Identify which cell holds the provided text, then report its (X, Y) central coordinate. 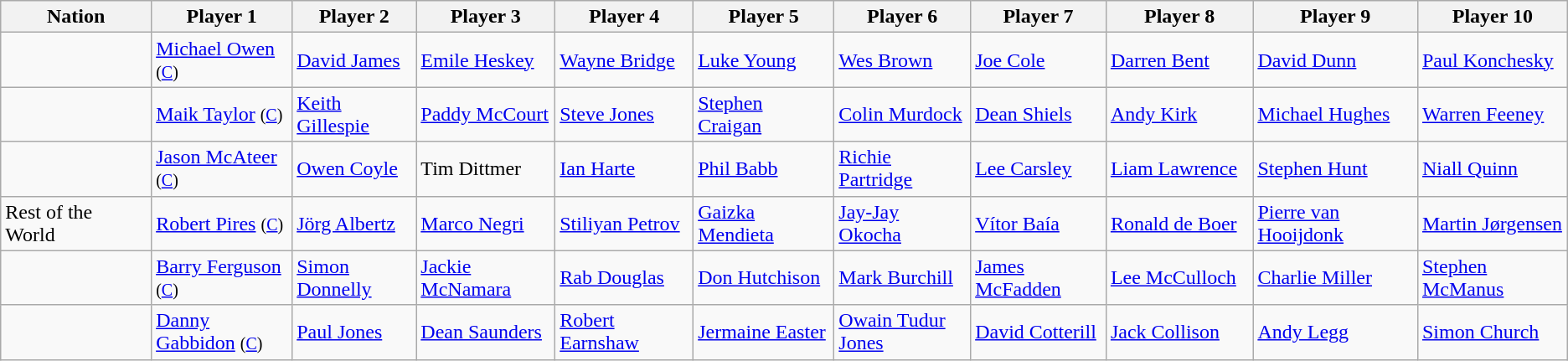
Stiliyan Petrov (625, 223)
Paul Konchesky (1493, 60)
Luke Young (764, 60)
Andy Legg (1335, 332)
Warren Feeney (1493, 114)
Wayne Bridge (625, 60)
Joe Cole (1039, 60)
Maik Taylor (C) (222, 114)
Colin Murdock (903, 114)
Lee Carsley (1039, 169)
Michael Owen (C) (222, 60)
Stephen McManus (1493, 278)
Vítor Baía (1039, 223)
Player 1 (222, 17)
Phil Babb (764, 169)
Ian Harte (625, 169)
Rest of the World (76, 223)
Robert Earnshaw (625, 332)
David Dunn (1335, 60)
Simon Church (1493, 332)
Player 3 (486, 17)
Pierre van Hooijdonk (1335, 223)
Jermaine Easter (764, 332)
Darren Bent (1179, 60)
Paul Jones (354, 332)
Niall Quinn (1493, 169)
Jack Collison (1179, 332)
Dean Saunders (486, 332)
Don Hutchison (764, 278)
Player 4 (625, 17)
Robert Pires (C) (222, 223)
Stephen Craigan (764, 114)
Barry Ferguson (C) (222, 278)
Player 6 (903, 17)
Marco Negri (486, 223)
Mark Burchill (903, 278)
Gaizka Mendieta (764, 223)
Michael Hughes (1335, 114)
David Cotterill (1039, 332)
Player 2 (354, 17)
Andy Kirk (1179, 114)
Jason McAteer (C) (222, 169)
Player 10 (1493, 17)
Player 5 (764, 17)
Owain Tudur Jones (903, 332)
Owen Coyle (354, 169)
Danny Gabbidon (C) (222, 332)
David James (354, 60)
Emile Heskey (486, 60)
Simon Donnelly (354, 278)
Liam Lawrence (1179, 169)
Player 8 (1179, 17)
Steve Jones (625, 114)
Wes Brown (903, 60)
Richie Partridge (903, 169)
Martin Jørgensen (1493, 223)
Jackie McNamara (486, 278)
Charlie Miller (1335, 278)
Dean Shiels (1039, 114)
Stephen Hunt (1335, 169)
Keith Gillespie (354, 114)
James McFadden (1039, 278)
Player 7 (1039, 17)
Lee McCulloch (1179, 278)
Paddy McCourt (486, 114)
Jay-Jay Okocha (903, 223)
Nation (76, 17)
Jörg Albertz (354, 223)
Ronald de Boer (1179, 223)
Rab Douglas (625, 278)
Player 9 (1335, 17)
Tim Dittmer (486, 169)
